Determine the (x, y) coordinate at the center of the cell enclosing the given text.  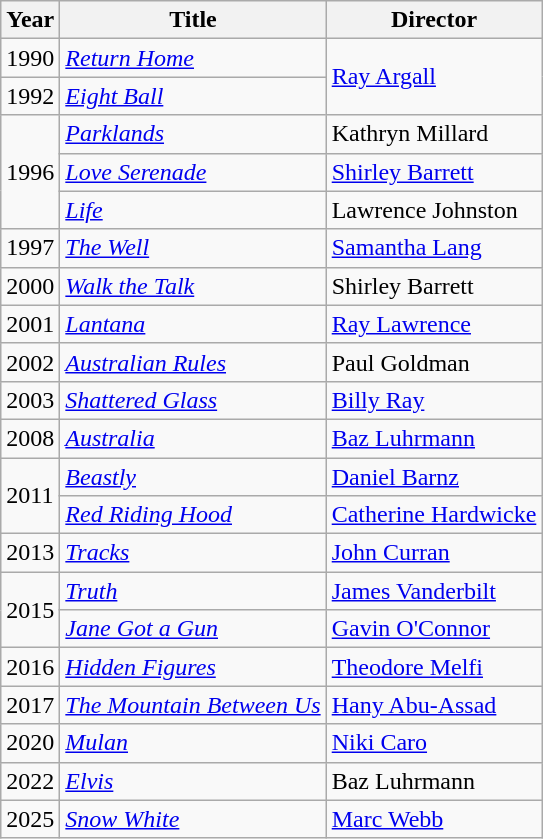
Lawrence Johnston (434, 210)
2002 (30, 362)
Eight Ball (193, 96)
2017 (30, 705)
2022 (30, 781)
Jane Got a Gun (193, 629)
Beastly (193, 477)
Gavin O'Connor (434, 629)
Catherine Hardwicke (434, 515)
2003 (30, 400)
Hidden Figures (193, 667)
Ray Lawrence (434, 324)
Australian Rules (193, 362)
Shattered Glass (193, 400)
Daniel Barnz (434, 477)
Billy Ray (434, 400)
Director (434, 20)
Red Riding Hood (193, 515)
Title (193, 20)
John Curran (434, 553)
Year (30, 20)
2013 (30, 553)
Australia (193, 438)
Return Home (193, 58)
Truth (193, 591)
Parklands (193, 134)
Elvis (193, 781)
2008 (30, 438)
James Vanderbilt (434, 591)
Kathryn Millard (434, 134)
2020 (30, 743)
Theodore Melfi (434, 667)
Niki Caro (434, 743)
2001 (30, 324)
1996 (30, 172)
1992 (30, 96)
2011 (30, 496)
2025 (30, 819)
1990 (30, 58)
2000 (30, 286)
Snow White (193, 819)
Ray Argall (434, 77)
2015 (30, 610)
Life (193, 210)
Lantana (193, 324)
Marc Webb (434, 819)
Hany Abu-Assad (434, 705)
Love Serenade (193, 172)
Paul Goldman (434, 362)
The Well (193, 248)
1997 (30, 248)
Walk the Talk (193, 286)
Mulan (193, 743)
Samantha Lang (434, 248)
Tracks (193, 553)
2016 (30, 667)
The Mountain Between Us (193, 705)
